Extract the (X, Y) coordinate from the center of the cell holding the provided text.  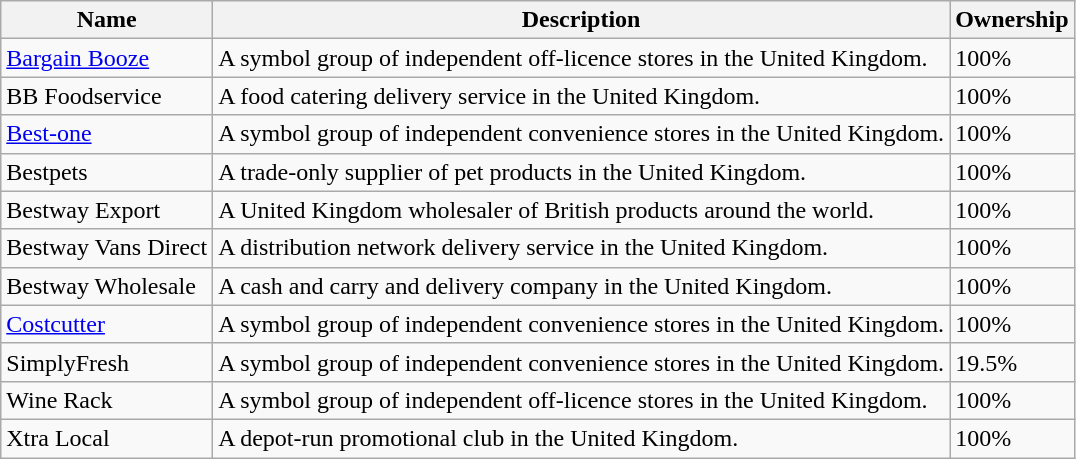
Bestway Vans Direct (107, 248)
Ownership (1012, 20)
A food catering delivery service in the United Kingdom. (582, 96)
Bestway Export (107, 210)
Bestway Wholesale (107, 286)
SimplyFresh (107, 362)
Wine Rack (107, 400)
Bestpets (107, 172)
19.5% (1012, 362)
A United Kingdom wholesaler of British products around the world. (582, 210)
BB Foodservice (107, 96)
Costcutter (107, 324)
Description (582, 20)
A distribution network delivery service in the United Kingdom. (582, 248)
A cash and carry and delivery company in the United Kingdom. (582, 286)
Name (107, 20)
Bargain Booze (107, 58)
Best-one (107, 134)
A trade-only supplier of pet products in the United Kingdom. (582, 172)
A depot-run promotional club in the United Kingdom. (582, 438)
Xtra Local (107, 438)
